For the text-containing cell, return its midpoint in (X, Y) coordinate format. 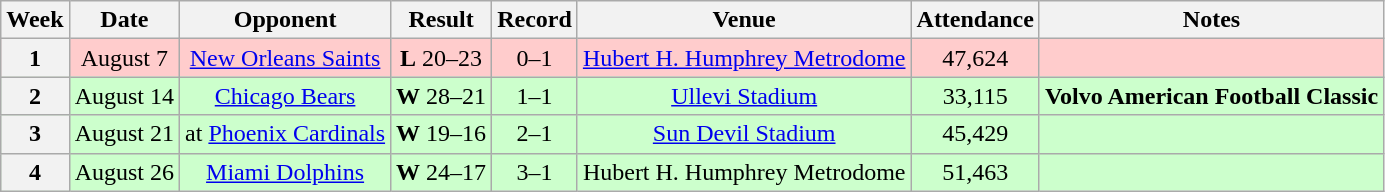
Notes (1211, 20)
Miami Dolphins (286, 172)
L 20–23 (442, 58)
August 21 (124, 134)
Record (535, 20)
Sun Devil Stadium (744, 134)
Volvo American Football Classic (1211, 96)
0–1 (535, 58)
1–1 (535, 96)
1 (35, 58)
47,624 (975, 58)
33,115 (975, 96)
45,429 (975, 134)
Opponent (286, 20)
W 19–16 (442, 134)
August 7 (124, 58)
Result (442, 20)
Attendance (975, 20)
W 24–17 (442, 172)
Week (35, 20)
51,463 (975, 172)
3–1 (535, 172)
New Orleans Saints (286, 58)
2–1 (535, 134)
Ullevi Stadium (744, 96)
August 14 (124, 96)
W 28–21 (442, 96)
Date (124, 20)
3 (35, 134)
Chicago Bears (286, 96)
4 (35, 172)
August 26 (124, 172)
at Phoenix Cardinals (286, 134)
Venue (744, 20)
2 (35, 96)
